Scan for the cell matching the given text and deliver its [X, Y] coordinate at center. 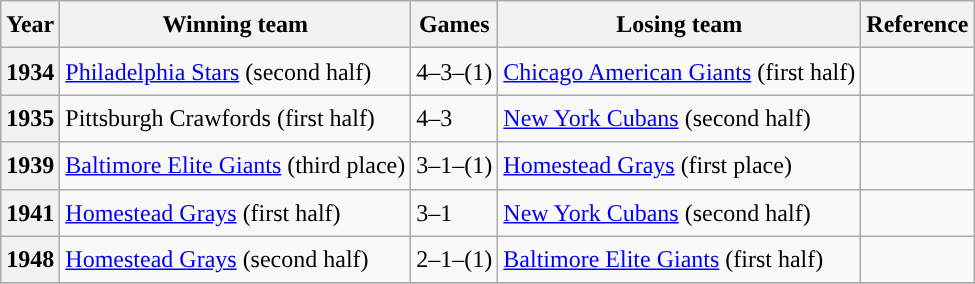
Homestead Grays (second half) [236, 260]
1934 [30, 72]
3–1 [454, 212]
Chicago American Giants (first half) [680, 72]
4–3–(1) [454, 72]
1935 [30, 118]
Baltimore Elite Giants (third place) [236, 166]
Games [454, 24]
Homestead Grays (first half) [236, 212]
3–1–(1) [454, 166]
Pittsburgh Crawfords (first half) [236, 118]
Reference [918, 24]
1948 [30, 260]
2–1–(1) [454, 260]
4–3 [454, 118]
Winning team [236, 24]
Losing team [680, 24]
Homestead Grays (first place) [680, 166]
Philadelphia Stars (second half) [236, 72]
Year [30, 24]
Baltimore Elite Giants (first half) [680, 260]
1941 [30, 212]
1939 [30, 166]
